Determine the (X, Y) coordinate at the center of the cell enclosing the given text.  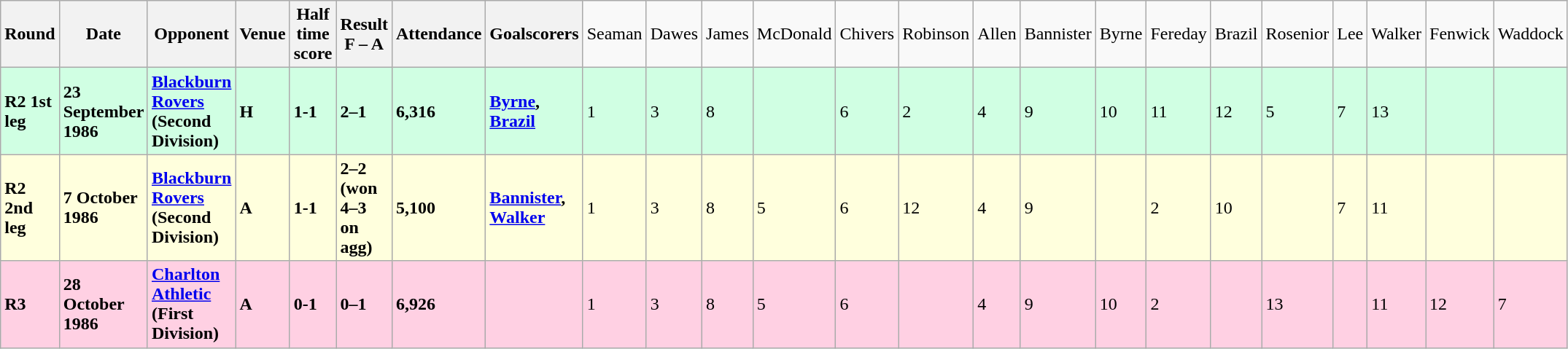
28 October 1986 (104, 305)
Round (30, 34)
5,100 (438, 208)
ResultF – A (364, 34)
Bannister, Walker (534, 208)
Charlton Athletic (First Division) (191, 305)
R3 (30, 305)
Fereday (1179, 34)
Walker (1397, 34)
Chivers (867, 34)
Half time score (313, 34)
Rosenior (1297, 34)
McDonald (794, 34)
Brazil (1236, 34)
Attendance (438, 34)
Bannister (1057, 34)
Venue (263, 34)
0–1 (364, 305)
Allen (997, 34)
23 September 1986 (104, 111)
R2 2nd leg (30, 208)
Lee (1351, 34)
2–2 (won 4–3 on agg) (364, 208)
6,316 (438, 111)
6,926 (438, 305)
Fenwick (1460, 34)
0-1 (313, 305)
Dawes (674, 34)
Robinson (936, 34)
Waddock (1530, 34)
H (263, 111)
Goalscorers (534, 34)
Seaman (614, 34)
Opponent (191, 34)
Byrne, Brazil (534, 111)
R2 1st leg (30, 111)
Byrne (1121, 34)
Date (104, 34)
James (728, 34)
2–1 (364, 111)
7 October 1986 (104, 208)
